Pinpoint the cell where the given text exists, returning its (x, y) midpoint coordinate. 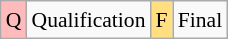
F (162, 20)
Final (200, 20)
Q (14, 20)
Qualification (89, 20)
